Pinpoint the cell where the given text exists, returning its [X, Y] midpoint coordinate. 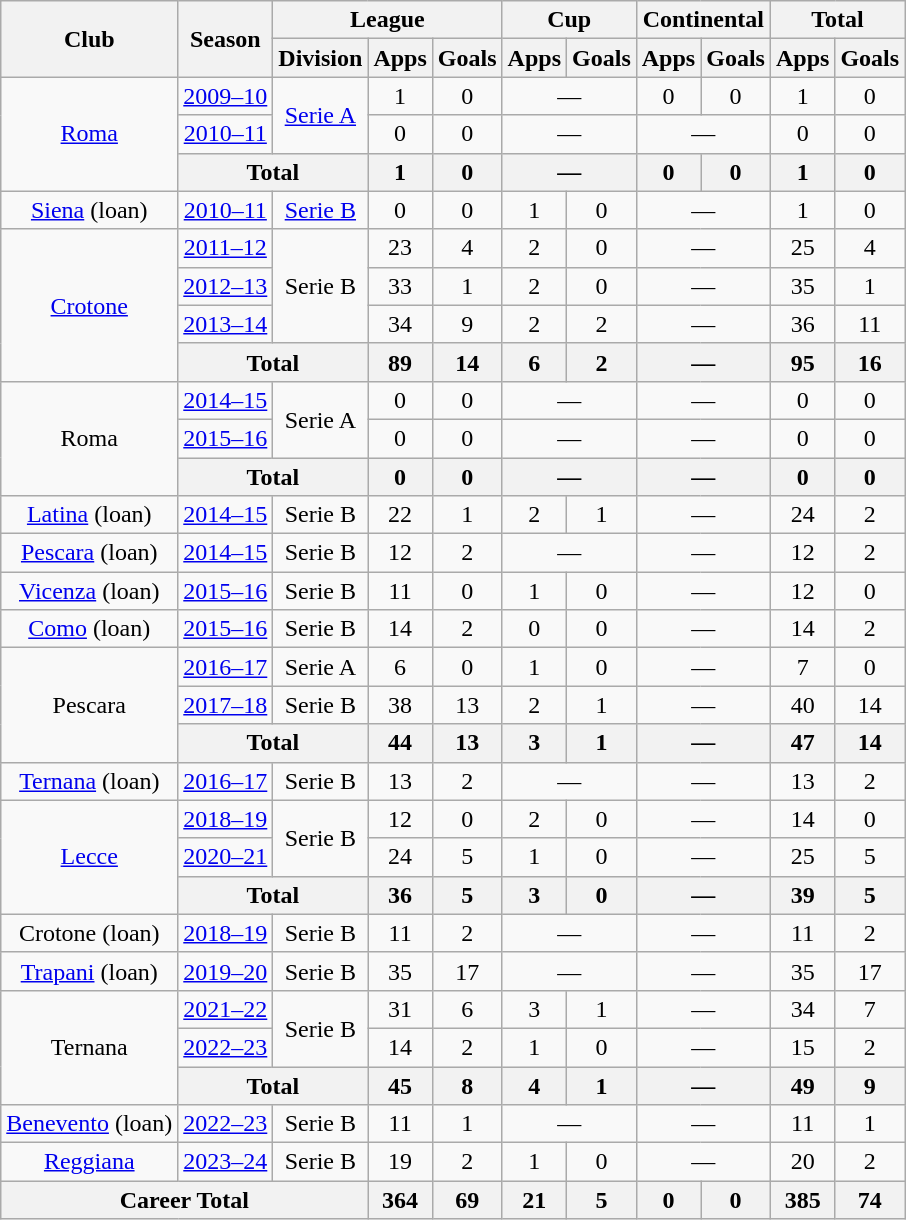
21 [534, 1200]
Vicenza (loan) [90, 591]
16 [870, 362]
23 [400, 248]
2017–18 [226, 705]
Season [226, 39]
Crotone [90, 305]
Career Total [184, 1200]
Club [90, 39]
20 [802, 1162]
45 [400, 1085]
League [388, 20]
8 [467, 1085]
47 [802, 743]
Pescara (loan) [90, 553]
74 [870, 1200]
Ternana [90, 1047]
2009–10 [226, 96]
38 [400, 705]
Cup [569, 20]
364 [400, 1200]
69 [467, 1200]
2011–12 [226, 248]
Division [320, 58]
Como (loan) [90, 629]
Reggiana [90, 1162]
31 [400, 1009]
2019–20 [226, 971]
Benevento (loan) [90, 1124]
Lecce [90, 857]
44 [400, 743]
22 [400, 515]
95 [802, 362]
Trapani (loan) [90, 971]
Siena (loan) [90, 210]
15 [802, 1047]
Ternana (loan) [90, 781]
39 [802, 895]
49 [802, 1085]
2013–14 [226, 324]
2012–13 [226, 286]
Crotone (loan) [90, 933]
Continental [703, 20]
19 [400, 1162]
2020–21 [226, 857]
2021–22 [226, 1009]
385 [802, 1200]
89 [400, 362]
Latina (loan) [90, 515]
2023–24 [226, 1162]
33 [400, 286]
Pescara [90, 705]
40 [802, 705]
